Pinpoint the cell where the given text exists, returning its [X, Y] midpoint coordinate. 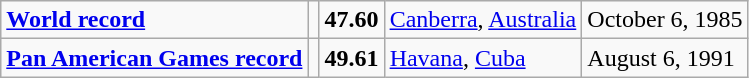
Canberra, Australia [483, 20]
Havana, Cuba [483, 58]
47.60 [352, 20]
Pan American Games record [154, 58]
World record [154, 20]
August 6, 1991 [665, 58]
October 6, 1985 [665, 20]
49.61 [352, 58]
